Find where the given text appears and provide that cell's center as (X, Y) coordinate. 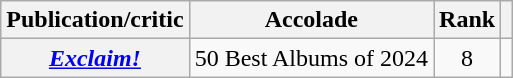
Rank (468, 20)
50 Best Albums of 2024 (311, 58)
Exclaim! (95, 58)
8 (468, 58)
Accolade (311, 20)
Publication/critic (95, 20)
